Return (x, y) of the center of cell containing provided text 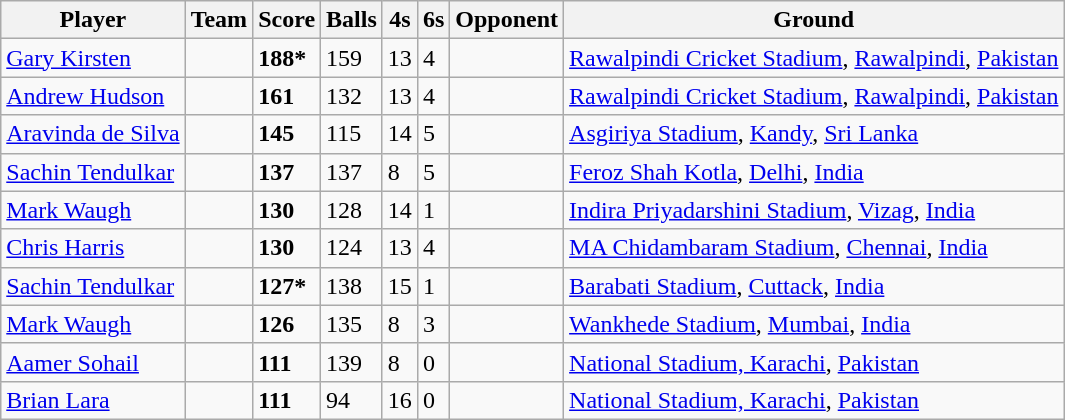
124 (352, 248)
16 (400, 400)
132 (352, 96)
159 (352, 58)
Andrew Hudson (93, 96)
145 (287, 134)
126 (287, 324)
Opponent (507, 20)
139 (352, 362)
Indira Priyadarshini Stadium, Vizag, India (814, 210)
138 (352, 286)
Gary Kirsten (93, 58)
Aravinda de Silva (93, 134)
161 (287, 96)
Balls (352, 20)
Score (287, 20)
6s (433, 20)
135 (352, 324)
3 (433, 324)
Player (93, 20)
Brian Lara (93, 400)
94 (352, 400)
115 (352, 134)
MA Chidambaram Stadium, Chennai, India (814, 248)
Aamer Sohail (93, 362)
Team (219, 20)
Asgiriya Stadium, Kandy, Sri Lanka (814, 134)
188* (287, 58)
4s (400, 20)
128 (352, 210)
127* (287, 286)
15 (400, 286)
Wankhede Stadium, Mumbai, India (814, 324)
Chris Harris (93, 248)
Ground (814, 20)
Feroz Shah Kotla, Delhi, India (814, 172)
Barabati Stadium, Cuttack, India (814, 286)
